Locate the cell with the specified text and output its [x, y] center coordinate. 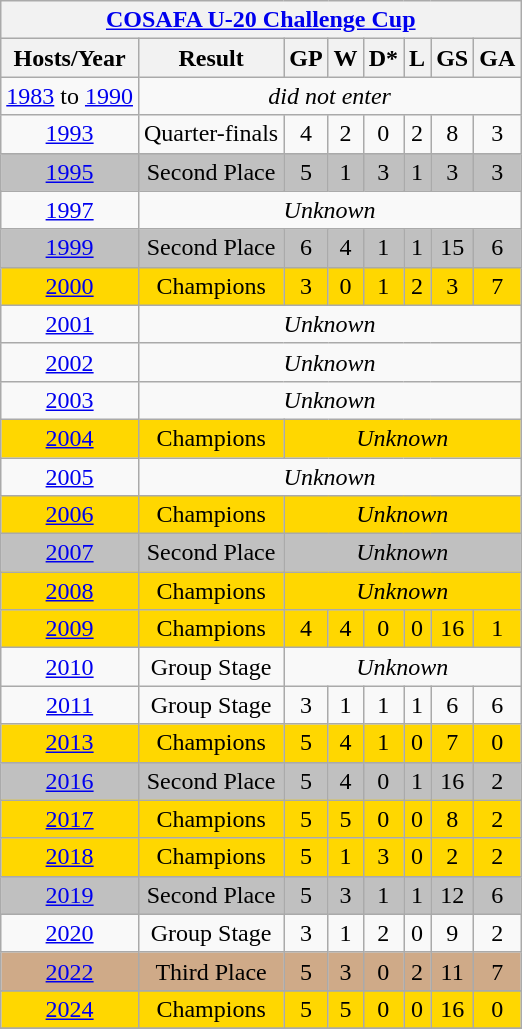
2004 [70, 438]
2020 [70, 933]
COSAFA U-20 Challenge Cup [261, 20]
2002 [70, 362]
L [418, 58]
Hosts/Year [70, 58]
2000 [70, 286]
1999 [70, 248]
did not enter [329, 96]
GP [306, 58]
2006 [70, 515]
2019 [70, 895]
Quarter-finals [210, 134]
2005 [70, 477]
1997 [70, 210]
2007 [70, 553]
W [346, 58]
2024 [70, 1009]
GA [498, 58]
2008 [70, 591]
2016 [70, 781]
2017 [70, 819]
1983 to 1990 [70, 96]
D* [383, 58]
2009 [70, 629]
Third Place [210, 971]
9 [452, 933]
1995 [70, 172]
2013 [70, 743]
2003 [70, 400]
1993 [70, 134]
2022 [70, 971]
2011 [70, 705]
11 [452, 971]
15 [452, 248]
2018 [70, 857]
Result [210, 58]
12 [452, 895]
2010 [70, 667]
GS [452, 58]
2001 [70, 324]
